Scan for the cell matching the given text and deliver its (x, y) coordinate at center. 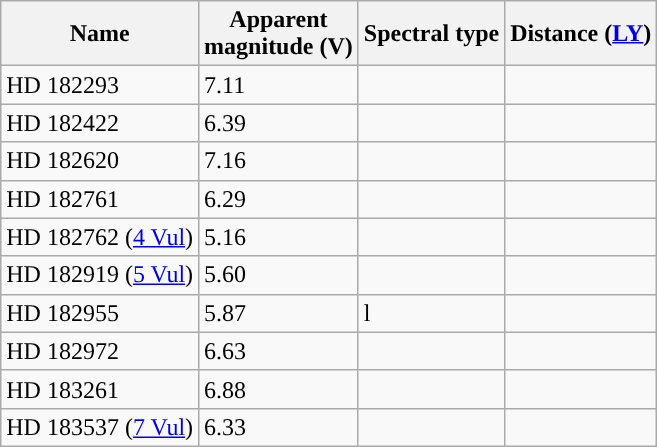
HD 182972 (100, 351)
HD 182761 (100, 199)
HD 182293 (100, 85)
6.39 (279, 123)
l (431, 313)
Name (100, 34)
5.87 (279, 313)
6.88 (279, 389)
HD 182620 (100, 161)
HD 183537 (7 Vul) (100, 427)
HD 183261 (100, 389)
HD 182762 (4 Vul) (100, 237)
7.16 (279, 161)
Distance (LY) (581, 34)
Spectral type (431, 34)
HD 182955 (100, 313)
5.60 (279, 275)
Apparentmagnitude (V) (279, 34)
6.63 (279, 351)
HD 182919 (5 Vul) (100, 275)
6.33 (279, 427)
6.29 (279, 199)
5.16 (279, 237)
HD 182422 (100, 123)
7.11 (279, 85)
